Capture the cell that displays the provided text and extract its (x, y) central coordinate. 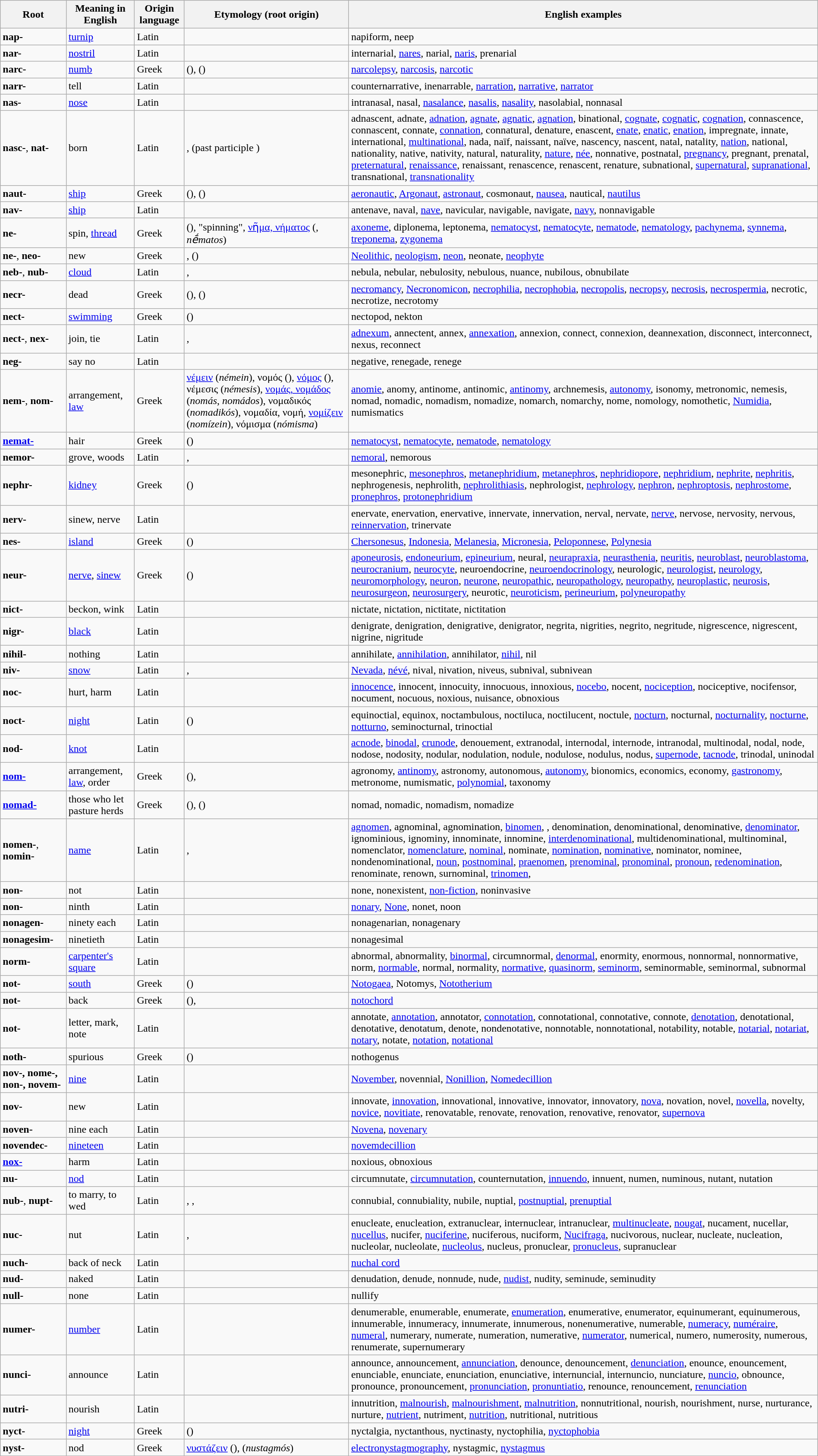
aeronautic, Argonaut, astronaut, cosmonaut, nausea, nautical, nautilus (583, 193)
agronomy, antinomy, astronomy, autonomous, autonomy, bionomics, economics, economy, gastronomy, metronome, numismatic, polynomial, taxonomy (583, 777)
nineteen (100, 1146)
harm (100, 1162)
join, tie (100, 339)
to marry, to wed (100, 1201)
grove, woods (100, 457)
kidney (100, 485)
those who let pasture herds (100, 805)
carpenter's square (100, 962)
nonagenarian, nonagenary (583, 923)
connubial, connubiality, nubile, nuptial, postnuptial, prenuptial (583, 1201)
nonagen- (34, 923)
nerve, sinew (100, 575)
nyct- (34, 1431)
electronystagmography, nystagmic, nystagmus (583, 1447)
nunci- (34, 1375)
νυστάζειν (), (nustagmós) (267, 1447)
napiform, neep (583, 37)
none, nonexistent, non-fiction, noninvasive (583, 890)
nose (100, 102)
nigr- (34, 631)
nerv- (34, 519)
ninety each (100, 923)
English examples (583, 15)
nomad- (34, 805)
nuchal cord (583, 1263)
south (100, 984)
novendec- (34, 1146)
knot (100, 749)
nod- (34, 749)
negative, renegade, renege (583, 361)
nourish (100, 1409)
notochord (583, 1000)
spin, thread (100, 233)
nutri- (34, 1409)
born (100, 148)
circumnutate, circumnutation, counternutation, innuendo, innuent, numen, numinous, nutant, nutation (583, 1178)
nectopod, nekton (583, 317)
Nevada, névé, nival, nivation, niveus, subnival, subnivean (583, 670)
nov- (34, 1107)
nebula, nebular, nebulosity, nebulous, nuance, nubilous, obnubilate (583, 272)
November, novennial, Nonillion, Nomedecillion (583, 1078)
nemat- (34, 441)
noven- (34, 1129)
nud- (34, 1279)
letter, mark, note (100, 1028)
nas- (34, 102)
niv- (34, 670)
noxious, obnoxious (583, 1162)
nov-, nome-, non-, novem- (34, 1078)
naked (100, 1279)
nut (100, 1235)
noth- (34, 1056)
neg- (34, 361)
antenave, naval, nave, navicular, navigable, navigate, navy, nonnavigable (583, 210)
denigrate, denigration, denigrative, denigrator, negrita, nigrities, negrito, negritude, nigrescence, nigrescent, nigrine, nigritude (583, 631)
Meaning in English (100, 15)
ne- (34, 233)
name (100, 850)
, , (267, 1201)
nullify (583, 1295)
sinew, nerve (100, 519)
turnip (100, 37)
beckon, wink (100, 609)
not (100, 890)
nem-, nom- (34, 401)
naut- (34, 193)
, (past participle ) (267, 148)
nav- (34, 210)
Notogaea, Notomys, Nototherium (583, 984)
nar- (34, 53)
nom- (34, 777)
nomen-, nomin- (34, 850)
annihilate, annihilation, annihilator, nihil, nil (583, 654)
internarial, nares, narial, naris, prenarial (583, 53)
nu- (34, 1178)
adnexum, annectent, annex, annexation, annexion, connect, connexion, deannexation, disconnect, interconnect, nexus, reconnect (583, 339)
null- (34, 1295)
nictate, nictation, nictitate, nictitation (583, 609)
noc- (34, 692)
ne-, neo- (34, 256)
axoneme, diplonema, leptonema, nematocyst, nematocyte, nematode, nematology, pachynema, synnema, treponema, zygonema (583, 233)
Etymology (root origin) (267, 15)
nes- (34, 541)
cloud (100, 272)
neb-, nub- (34, 272)
number (100, 1330)
nap- (34, 37)
nonary, None, nonet, noon (583, 906)
enervate, enervation, enervative, innervate, innervation, nerval, nervate, nerve, nervose, nervosity, nervous, reinnervation, trinervate (583, 519)
(), "spinning", νῆμα, νήματος (, nḗmatos) (267, 233)
none (100, 1295)
nomad, nomadic, nomadism, nomadize (583, 805)
counternarrative, inenarrable, narration, narrative, narrator (583, 86)
black (100, 631)
narr- (34, 86)
dead (100, 294)
snow (100, 670)
ninetieth (100, 939)
nemoral, nemorous (583, 457)
tell (100, 86)
nect- (34, 317)
announce (100, 1375)
back of neck (100, 1263)
nuch- (34, 1263)
arrangement, law, order (100, 777)
narc- (34, 69)
say no (100, 361)
nostril (100, 53)
nine each (100, 1129)
nect-, nex- (34, 339)
noct- (34, 720)
, () (267, 256)
Origin language (160, 15)
hurt, harm (100, 692)
narcolepsy, narcosis, narcotic (583, 69)
numb (100, 69)
nihil- (34, 654)
nine (100, 1078)
back (100, 1000)
nephr- (34, 485)
necr- (34, 294)
intranasal, nasal, nasalance, nasalis, nasality, nasolabial, nonnasal (583, 102)
nemor- (34, 457)
arrangement, law (100, 401)
nothogenus (583, 1056)
nyst- (34, 1447)
numer- (34, 1330)
nematocyst, nematocyte, nematode, nematology (583, 441)
nict- (34, 609)
nox- (34, 1162)
neur- (34, 575)
nyctalgia, nyctanthous, nyctinasty, nyctophilia, nyctophobia (583, 1431)
norm- (34, 962)
nub-, nupt- (34, 1201)
nuc- (34, 1235)
ninth (100, 906)
nothing (100, 654)
hair (100, 441)
spurious (100, 1056)
Neolithic, neologism, neon, neonate, neophyte (583, 256)
nonagesimal (583, 939)
island (100, 541)
equinoctial, equinox, noctambulous, noctiluca, noctilucent, noctule, nocturn, nocturnal, nocturnality, nocturne, notturno, seminocturnal, trinoctial (583, 720)
Novena, novenary (583, 1129)
Root (34, 15)
denudation, denude, nonnude, nude, nudist, nudity, seminude, seminudity (583, 1279)
swimming (100, 317)
necromancy, Necronomicon, necrophilia, necrophobia, necropolis, necropsy, necrosis, necrospermia, necrotic, necrotize, necrotomy (583, 294)
nasc-, nat- (34, 148)
nonagesim- (34, 939)
novemdecillion (583, 1146)
Chersonesus, Indonesia, Melanesia, Micronesia, Peloponnese, Polynesia (583, 541)
